For the text-containing cell, return its midpoint in (X, Y) coordinate format. 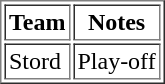
Team (36, 22)
Play-off (116, 62)
Notes (116, 22)
Stord (36, 62)
